Detect which cell encompasses the target text, then output its [x, y] center coordinate. 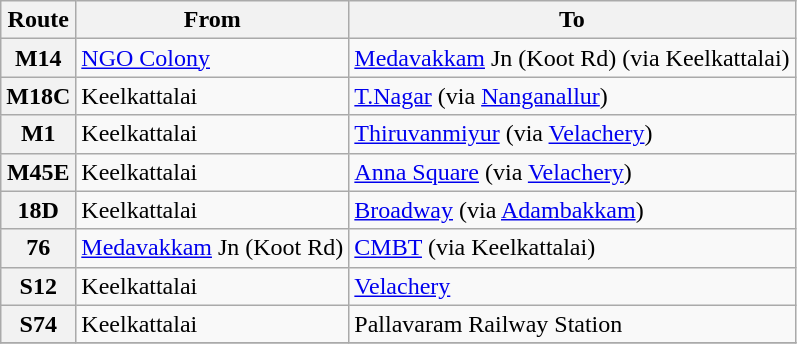
76 [38, 248]
CMBT (via Keelkattalai) [572, 248]
Route [38, 20]
To [572, 20]
18D [38, 210]
M14 [38, 58]
Thiruvanmiyur (via Velachery) [572, 134]
Pallavaram Railway Station [572, 324]
Velachery [572, 286]
M45E [38, 172]
Medavakkam Jn (Koot Rd) (via Keelkattalai) [572, 58]
From [212, 20]
S12 [38, 286]
Medavakkam Jn (Koot Rd) [212, 248]
M1 [38, 134]
T.Nagar (via Nanganallur) [572, 96]
M18C [38, 96]
Broadway (via Adambakkam) [572, 210]
Anna Square (via Velachery) [572, 172]
S74 [38, 324]
NGO Colony [212, 58]
